Provide the [x, y] coordinate of the cell's center where the given text is located.  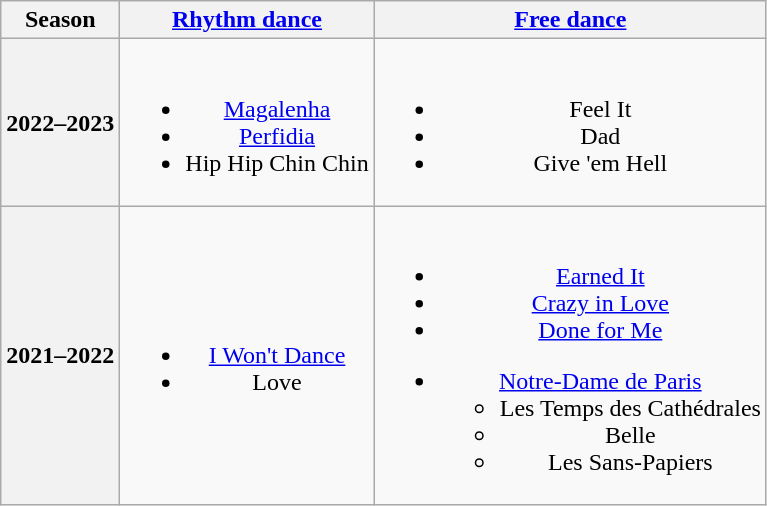
Rhythm dance [247, 20]
I Won't Dance Love [247, 356]
2021–2022 [60, 356]
Feel It Dad Give 'em Hell [570, 122]
Free dance [570, 20]
Earned It Crazy in Love Done for Me Notre-Dame de Paris Les Temps des Cathédrales Belle Les Sans-Papiers [570, 356]
Season [60, 20]
2022–2023 [60, 122]
Magalenha Perfidia Hip Hip Chin Chin [247, 122]
